Search for the cell housing the specified text and yield its (X, Y) center coordinate. 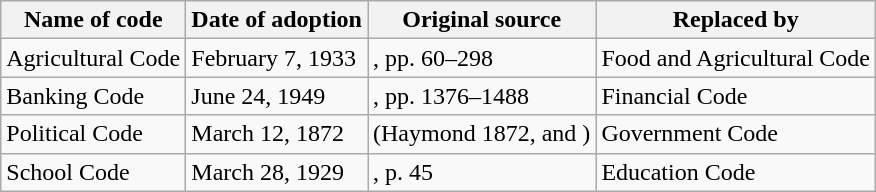
February 7, 1933 (277, 58)
Education Code (736, 172)
Agricultural Code (94, 58)
, p. 45 (482, 172)
(Haymond 1872, and ) (482, 134)
Food and Agricultural Code (736, 58)
School Code (94, 172)
Financial Code (736, 96)
Name of code (94, 20)
Political Code (94, 134)
Original source (482, 20)
March 28, 1929 (277, 172)
Date of adoption (277, 20)
, pp. 1376–1488 (482, 96)
June 24, 1949 (277, 96)
Banking Code (94, 96)
, pp. 60–298 (482, 58)
Government Code (736, 134)
March 12, 1872 (277, 134)
Replaced by (736, 20)
